Find where the given text appears and provide that cell's center as (X, Y) coordinate. 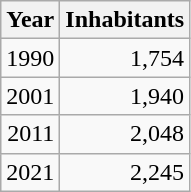
Inhabitants (125, 20)
2011 (30, 134)
2001 (30, 96)
1,940 (125, 96)
Year (30, 20)
2,245 (125, 172)
2021 (30, 172)
1,754 (125, 58)
1990 (30, 58)
2,048 (125, 134)
